Extract the (x, y) coordinate from the center of the cell holding the provided text.  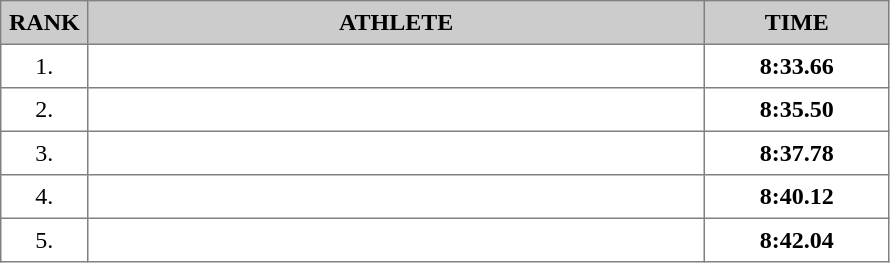
8:42.04 (796, 240)
8:37.78 (796, 153)
8:35.50 (796, 110)
ATHLETE (396, 23)
1. (44, 66)
8:33.66 (796, 66)
4. (44, 197)
3. (44, 153)
2. (44, 110)
8:40.12 (796, 197)
RANK (44, 23)
TIME (796, 23)
5. (44, 240)
